Extract the (X, Y) coordinate from the center of the cell holding the provided text.  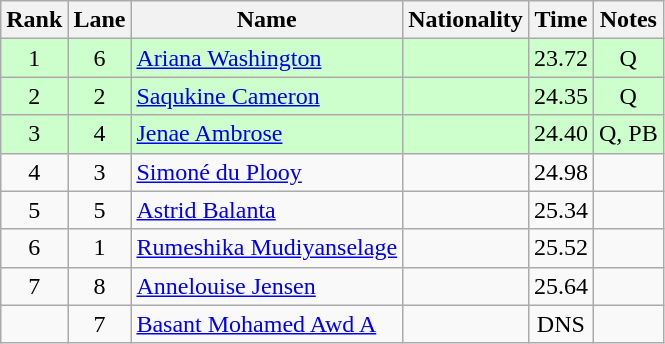
Lane (100, 20)
24.35 (560, 96)
Rank (34, 20)
8 (100, 286)
25.64 (560, 286)
Notes (628, 20)
25.52 (560, 248)
Ariana Washington (267, 58)
24.40 (560, 134)
Jenae Ambrose (267, 134)
Nationality (466, 20)
Saqukine Cameron (267, 96)
Annelouise Jensen (267, 286)
Name (267, 20)
24.98 (560, 172)
Time (560, 20)
Basant Mohamed Awd A (267, 324)
Q, PB (628, 134)
DNS (560, 324)
Astrid Balanta (267, 210)
Rumeshika Mudiyanselage (267, 248)
25.34 (560, 210)
23.72 (560, 58)
Simoné du Plooy (267, 172)
